Identify which cell holds the provided text, then report its [X, Y] central coordinate. 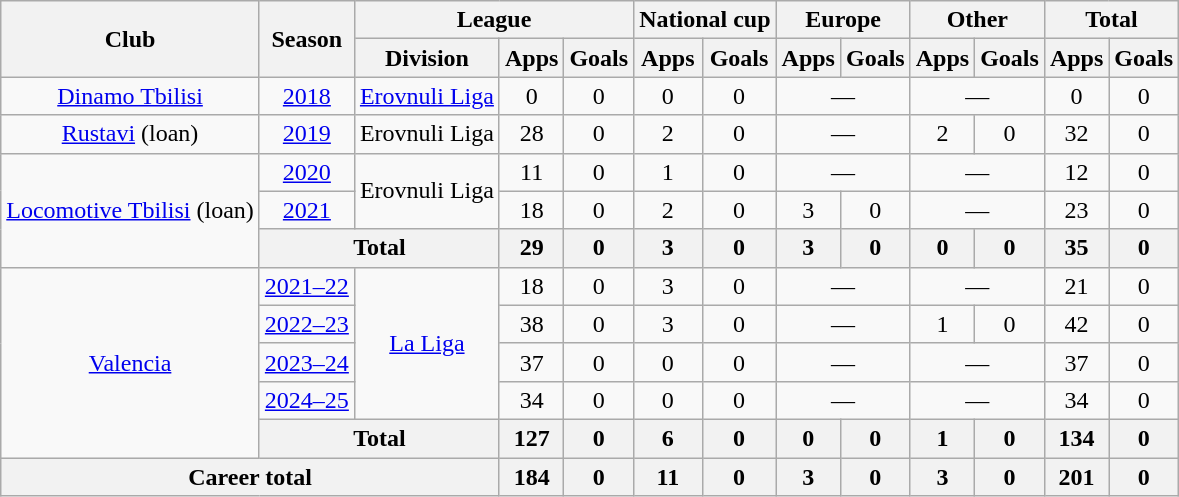
Rustavi (loan) [130, 134]
21 [1076, 286]
National cup [705, 20]
23 [1076, 210]
Valencia [130, 362]
2021–22 [306, 286]
127 [531, 438]
12 [1076, 172]
Dinamo Tbilisi [130, 96]
2020 [306, 172]
28 [531, 134]
Season [306, 39]
2019 [306, 134]
Career total [250, 477]
2024–25 [306, 400]
184 [531, 477]
2018 [306, 96]
42 [1076, 324]
League [494, 20]
La Liga [426, 343]
6 [668, 438]
2021 [306, 210]
32 [1076, 134]
Europe [843, 20]
35 [1076, 248]
Club [130, 39]
29 [531, 248]
38 [531, 324]
Other [977, 20]
Division [426, 58]
2022–23 [306, 324]
2023–24 [306, 362]
Locomotive Tbilisi (loan) [130, 210]
134 [1076, 438]
201 [1076, 477]
